Search for the cell housing the specified text and yield its [X, Y] center coordinate. 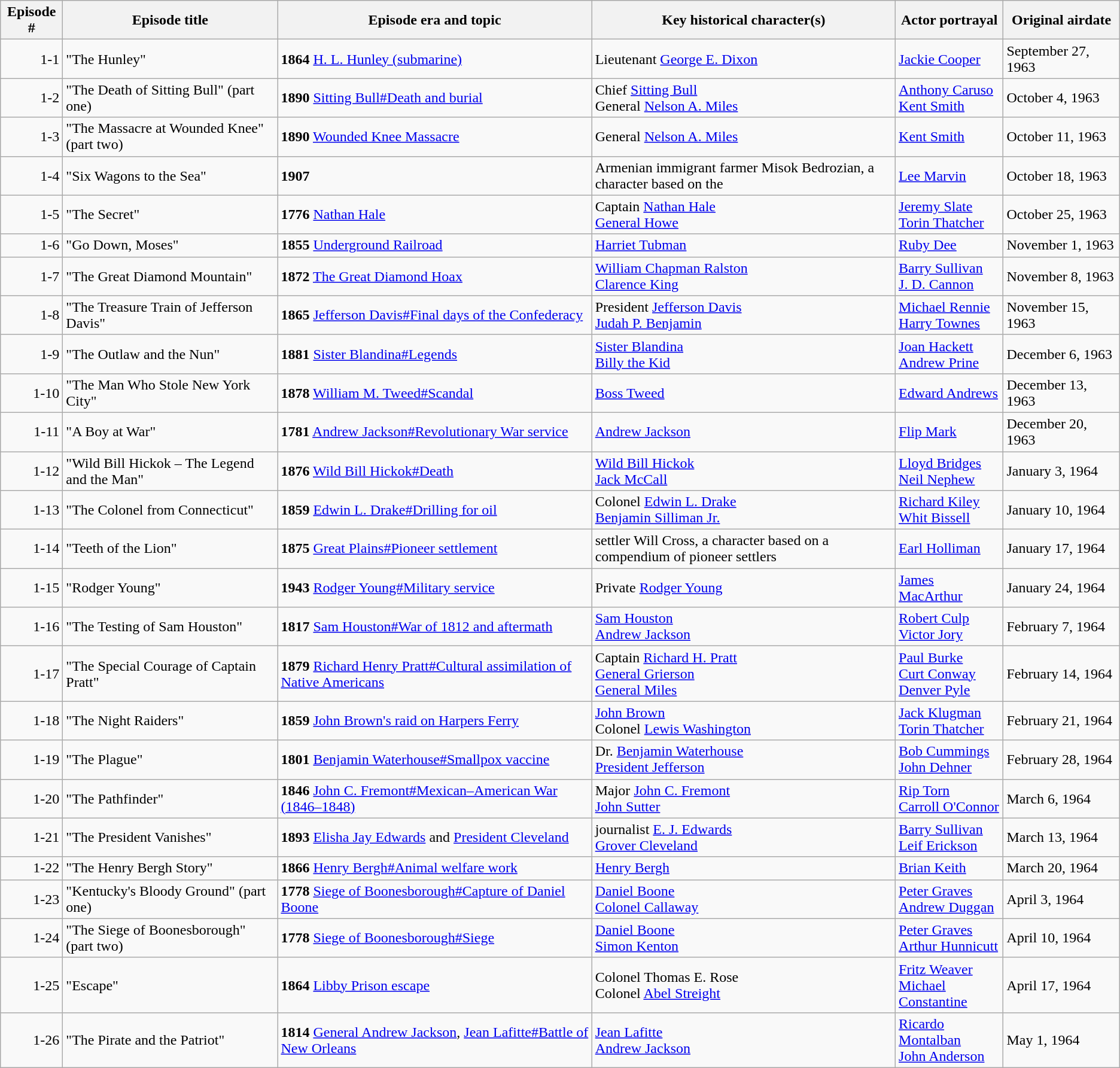
1881 Sister Blandina#Legends [434, 354]
1-5 [32, 214]
1-18 [32, 720]
Dr. Benjamin WaterhousePresident Jefferson [743, 760]
February 14, 1964 [1061, 674]
1907 [434, 176]
"Kentucky's Bloody Ground" (part one) [170, 899]
1-4 [32, 176]
1814 General Andrew Jackson, Jean Lafitte#Battle of New Orleans [434, 1040]
Robert CulpVictor Jory [949, 627]
Jack KlugmanTorin Thatcher [949, 720]
"The Treasure Train of Jefferson Davis" [170, 315]
Sister BlandinaBilly the Kid [743, 354]
"The Outlaw and the Nun" [170, 354]
October 4, 1963 [1061, 98]
March 13, 1964 [1061, 838]
October 11, 1963 [1061, 136]
Actor portrayal [949, 20]
November 8, 1963 [1061, 276]
December 6, 1963 [1061, 354]
1-6 [32, 245]
Sam HoustonAndrew Jackson [743, 627]
Episode # [32, 20]
November 15, 1963 [1061, 315]
"The Testing of Sam Houston" [170, 627]
Paul BurkeCurt ConwayDenver Pyle [949, 674]
journalist E. J. EdwardsGrover Cleveland [743, 838]
1-3 [32, 136]
October 25, 1963 [1061, 214]
1-24 [32, 938]
1-19 [32, 760]
Henry Bergh [743, 868]
1817 Sam Houston#War of 1812 and aftermath [434, 627]
October 18, 1963 [1061, 176]
1866 Henry Bergh#Animal welfare work [434, 868]
"The Special Courage of Captain Pratt" [170, 674]
April 17, 1964 [1061, 985]
January 10, 1964 [1061, 510]
1-21 [32, 838]
1890 Sitting Bull#Death and burial [434, 98]
Lloyd BridgesNeil Nephew [949, 470]
1778 Siege of Boonesborough#Siege [434, 938]
"Rodger Young" [170, 588]
Daniel BooneColonel Callaway [743, 899]
Kent Smith [949, 136]
1-8 [32, 315]
Lieutenant George E. Dixon [743, 59]
"The Henry Bergh Story" [170, 868]
1890 Wounded Knee Massacre [434, 136]
1865 Jefferson Davis#Final days of the Confederacy [434, 315]
December 20, 1963 [1061, 432]
February 21, 1964 [1061, 720]
"The Pirate and the Patriot" [170, 1040]
1893 Elisha Jay Edwards and President Cleveland [434, 838]
April 10, 1964 [1061, 938]
Captain Richard H. PrattGeneral GriersonGeneral Miles [743, 674]
"Wild Bill Hickok – The Legend and the Man" [170, 470]
1859 Edwin L. Drake#Drilling for oil [434, 510]
Episode title [170, 20]
"Teeth of the Lion" [170, 549]
1778 Siege of Boonesborough#Capture of Daniel Boone [434, 899]
1-20 [32, 798]
1781 Andrew Jackson#Revolutionary War service [434, 432]
"Go Down, Moses" [170, 245]
Peter GravesAndrew Duggan [949, 899]
Barry SullivanLeif Erickson [949, 838]
1872 The Great Diamond Hoax [434, 276]
Flip Mark [949, 432]
May 1, 1964 [1061, 1040]
Boss Tweed [743, 392]
1855 Underground Railroad [434, 245]
"The Plague" [170, 760]
Armenian immigrant farmer Misok Bedrozian, a character based on the [743, 176]
Colonel Edwin L. DrakeBenjamin Silliman Jr. [743, 510]
Joan HackettAndrew Prine [949, 354]
November 1, 1963 [1061, 245]
1-14 [32, 549]
April 3, 1964 [1061, 899]
"The Pathfinder" [170, 798]
"The Massacre at Wounded Knee" (part two) [170, 136]
"The Hunley" [170, 59]
February 28, 1964 [1061, 760]
Key historical character(s) [743, 20]
"The Colonel from Connecticut" [170, 510]
"The Man Who Stole New York City" [170, 392]
Daniel BooneSimon Kenton [743, 938]
1864 Libby Prison escape [434, 985]
Bob CummingsJohn Dehner [949, 760]
settler Will Cross, a character based on a compendium of pioneer settlers [743, 549]
"The President Vanishes" [170, 838]
1879 Richard Henry Pratt#Cultural assimilation of Native Americans [434, 674]
Harriet Tubman [743, 245]
1846 John C. Fremont#Mexican–American War (1846–1848) [434, 798]
"The Secret" [170, 214]
Jeremy SlateTorin Thatcher [949, 214]
Private Rodger Young [743, 588]
Andrew Jackson [743, 432]
"Six Wagons to the Sea" [170, 176]
1-25 [32, 985]
Rip TornCarroll O'Connor [949, 798]
Wild Bill HickokJack McCall [743, 470]
Major John C. FremontJohn Sutter [743, 798]
March 20, 1964 [1061, 868]
William Chapman RalstonClarence King [743, 276]
"The Siege of Boonesborough" (part two) [170, 938]
"Escape" [170, 985]
Episode era and topic [434, 20]
Brian Keith [949, 868]
1-13 [32, 510]
1-22 [32, 868]
1-26 [32, 1040]
December 13, 1963 [1061, 392]
February 7, 1964 [1061, 627]
1875 Great Plains#Pioneer settlement [434, 549]
1-15 [32, 588]
Peter GravesArthur Hunnicutt [949, 938]
1864 H. L. Hunley (submarine) [434, 59]
1876 Wild Bill Hickok#Death [434, 470]
1859 John Brown's raid on Harpers Ferry [434, 720]
1-9 [32, 354]
Jean LafitteAndrew Jackson [743, 1040]
1-11 [32, 432]
"A Boy at War" [170, 432]
"The Death of Sitting Bull" (part one) [170, 98]
January 24, 1964 [1061, 588]
Jackie Cooper [949, 59]
Captain Nathan HaleGeneral Howe [743, 214]
Colonel Thomas E. RoseColonel Abel Streight [743, 985]
James MacArthur [949, 588]
General Nelson A. Miles [743, 136]
President Jefferson DavisJudah P. Benjamin [743, 315]
January 17, 1964 [1061, 549]
1801 Benjamin Waterhouse#Smallpox vaccine [434, 760]
Barry SullivanJ. D. Cannon [949, 276]
Michael RennieHarry Townes [949, 315]
1-17 [32, 674]
1-2 [32, 98]
John BrownColonel Lewis Washington [743, 720]
Edward Andrews [949, 392]
1878 William M. Tweed#Scandal [434, 392]
Fritz WeaverMichael Constantine [949, 985]
1-1 [32, 59]
Ricardo MontalbanJohn Anderson [949, 1040]
"The Night Raiders" [170, 720]
September 27, 1963 [1061, 59]
Chief Sitting BullGeneral Nelson A. Miles [743, 98]
Lee Marvin [949, 176]
"The Great Diamond Mountain" [170, 276]
1-16 [32, 627]
1943 Rodger Young#Military service [434, 588]
1-12 [32, 470]
1-7 [32, 276]
Ruby Dee [949, 245]
Richard KileyWhit Bissell [949, 510]
January 3, 1964 [1061, 470]
March 6, 1964 [1061, 798]
Anthony CarusoKent Smith [949, 98]
1-23 [32, 899]
1-10 [32, 392]
Earl Holliman [949, 549]
1776 Nathan Hale [434, 214]
Original airdate [1061, 20]
